Return the (X, Y) coordinate for the center point of the cell that contains the specified text.  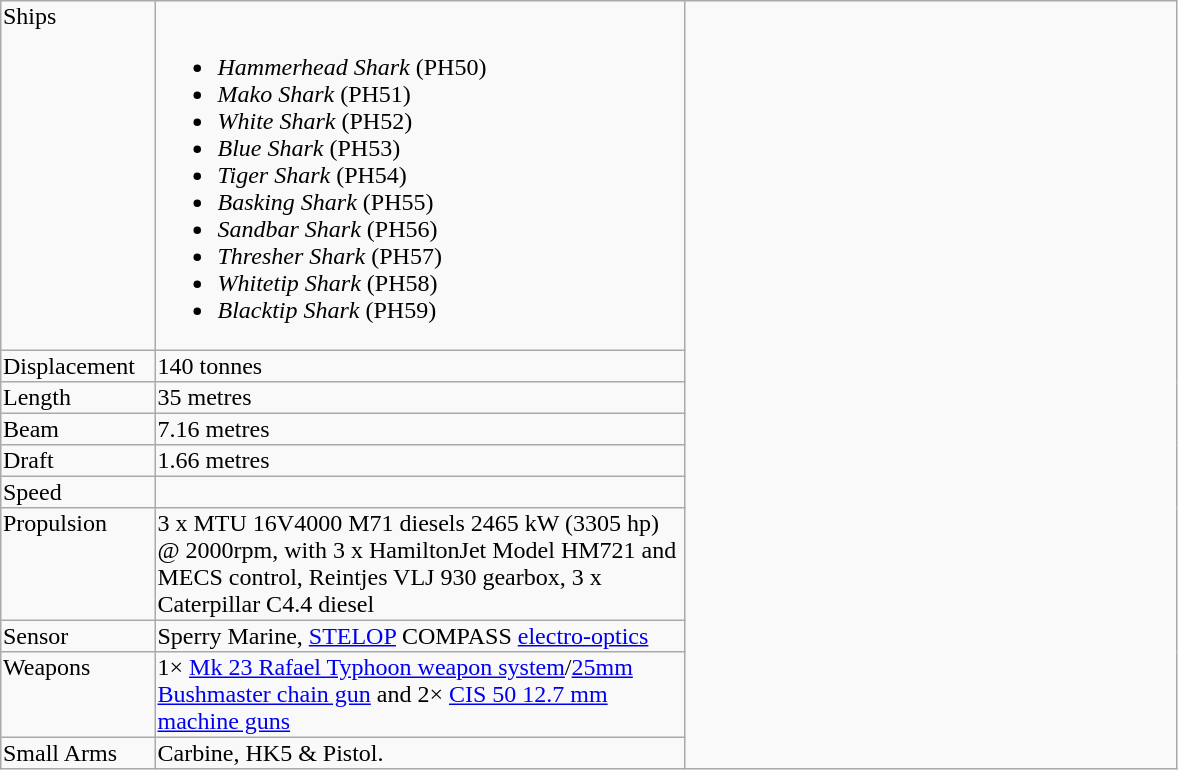
Displacement (78, 366)
1.66 metres (420, 461)
Beam (78, 429)
Small Arms (78, 753)
Ships (78, 176)
Speed (78, 492)
Sperry Marine, STELOP COMPASS electro-optics (420, 636)
Length (78, 398)
7.16 metres (420, 429)
35 metres (420, 398)
Draft (78, 461)
Propulsion (78, 564)
140 tonnes (420, 366)
Sensor (78, 636)
1× Mk 23 Rafael Typhoon weapon system/25mm Bushmaster chain gun and 2× CIS 50 12.7 mm machine guns (420, 695)
Weapons (78, 695)
Carbine, HK5 & Pistol. (420, 753)
